Extract the [X, Y] coordinate from the center of the cell holding the provided text.  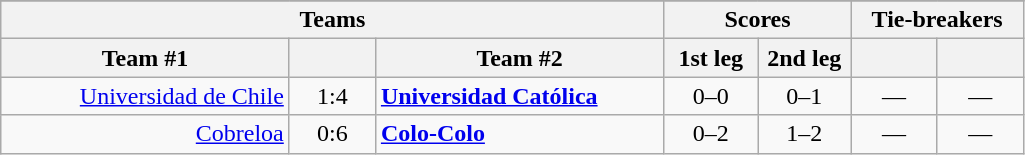
2nd leg [805, 58]
0–1 [805, 96]
Cobreloa [146, 134]
0:6 [332, 134]
Team #1 [146, 58]
Colo-Colo [520, 134]
1st leg [711, 58]
1–2 [805, 134]
Universidad de Chile [146, 96]
Scores [758, 20]
Teams [332, 20]
Team #2 [520, 58]
Universidad Católica [520, 96]
0–0 [711, 96]
0–2 [711, 134]
1:4 [332, 96]
Tie-breakers [937, 20]
